Detect which cell encompasses the target text, then output its (x, y) center coordinate. 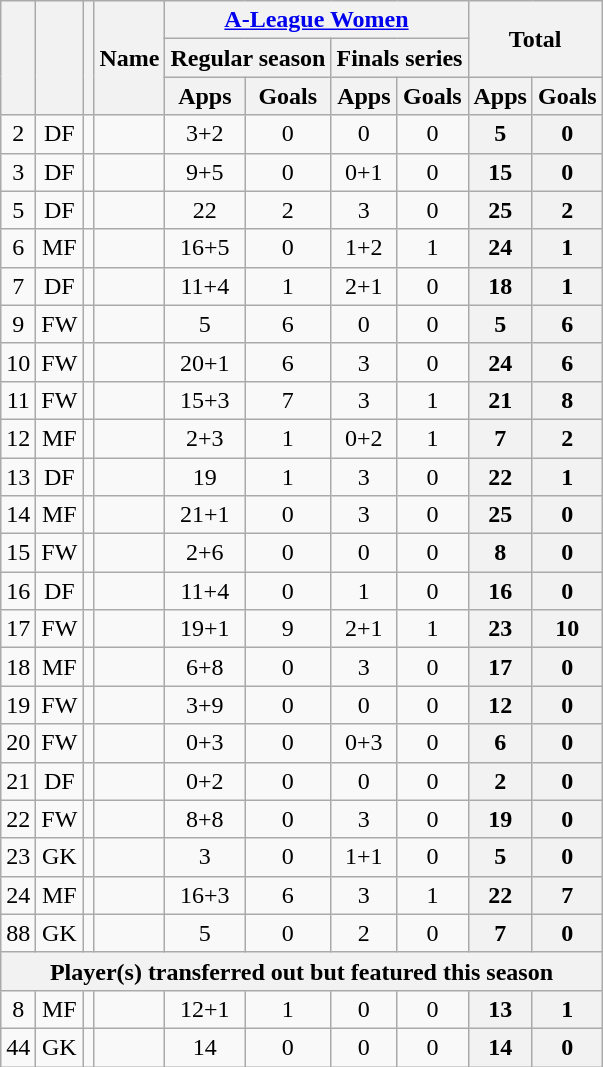
1+2 (364, 248)
11 (18, 400)
Total (535, 39)
1+1 (364, 857)
Finals series (400, 58)
20 (18, 743)
16+5 (205, 248)
88 (18, 933)
9+5 (205, 172)
20+1 (205, 362)
21+1 (205, 515)
19+1 (205, 629)
Name (130, 58)
A-League Women (316, 20)
15+3 (205, 400)
2+6 (205, 553)
12+1 (205, 1009)
Player(s) transferred out but featured this season (302, 971)
44 (18, 1047)
2+3 (205, 438)
6+8 (205, 667)
3+2 (205, 134)
8+8 (205, 819)
3+9 (205, 705)
16+3 (205, 895)
0+1 (364, 172)
Regular season (248, 58)
